Determine the (x, y) coordinate at the center of the cell enclosing the given text.  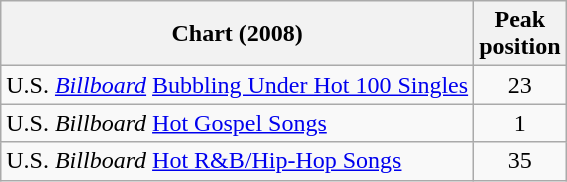
23 (520, 85)
U.S. Billboard Bubbling Under Hot 100 Singles (238, 85)
Peakposition (520, 34)
Chart (2008) (238, 34)
U.S. Billboard Hot Gospel Songs (238, 123)
35 (520, 161)
1 (520, 123)
U.S. Billboard Hot R&B/Hip-Hop Songs (238, 161)
